Find where the given text appears and provide that cell's center as [X, Y] coordinate. 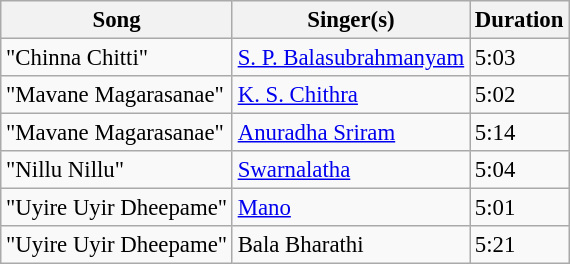
Mano [350, 208]
Anuradha Sriram [350, 133]
S. P. Balasubrahmanyam [350, 58]
5:01 [520, 208]
Bala Bharathi [350, 245]
5:14 [520, 133]
5:02 [520, 95]
"Chinna Chitti" [117, 58]
5:21 [520, 245]
K. S. Chithra [350, 95]
Singer(s) [350, 20]
Swarnalatha [350, 170]
Duration [520, 20]
"Nillu Nillu" [117, 170]
5:04 [520, 170]
5:03 [520, 58]
Song [117, 20]
